Determine the (x, y) coordinate at the center of the cell enclosing the given text.  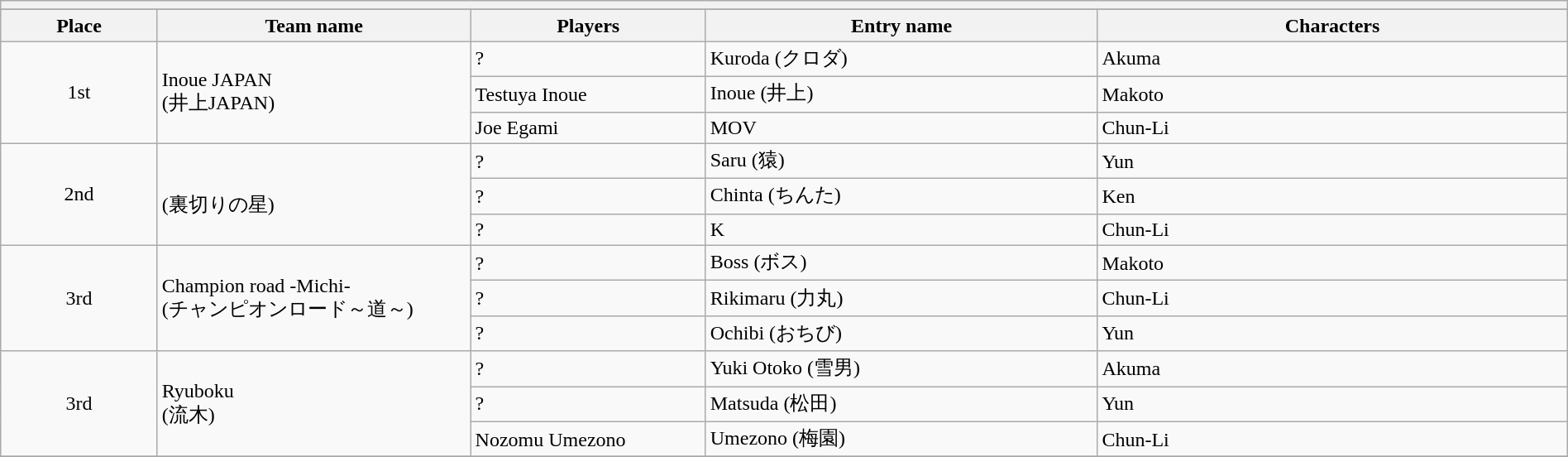
Players (588, 26)
Testuya Inoue (588, 94)
K (901, 229)
Joe Egami (588, 127)
Place (79, 26)
Nozomu Umezono (588, 439)
Ochibi (おちび) (901, 333)
Champion road -Michi-(チャンピオンロード～道～) (314, 298)
Entry name (901, 26)
Chinta (ちんた) (901, 197)
Ryuboku(流木) (314, 404)
Umezono (梅園) (901, 439)
2nd (79, 194)
Matsuda (松田) (901, 404)
Boss (ボス) (901, 263)
Yuki Otoko (雪男) (901, 369)
MOV (901, 127)
Team name (314, 26)
Kuroda (クロダ) (901, 60)
1st (79, 93)
Inoue JAPAN(井上JAPAN) (314, 93)
Ken (1332, 197)
Saru (猿) (901, 161)
(裏切りの星) (314, 194)
Inoue (井上) (901, 94)
Characters (1332, 26)
Rikimaru (力丸) (901, 298)
